For the text-containing cell, return its midpoint in [x, y] coordinate format. 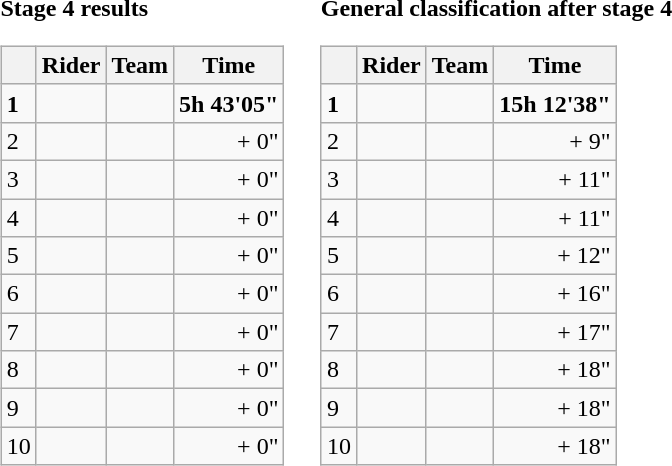
+ 17" [555, 332]
5h 43'05" [229, 103]
+ 9" [555, 141]
+ 12" [555, 256]
15h 12'38" [555, 103]
+ 16" [555, 294]
